Provide the (X, Y) coordinate of the cell's center where the given text is located.  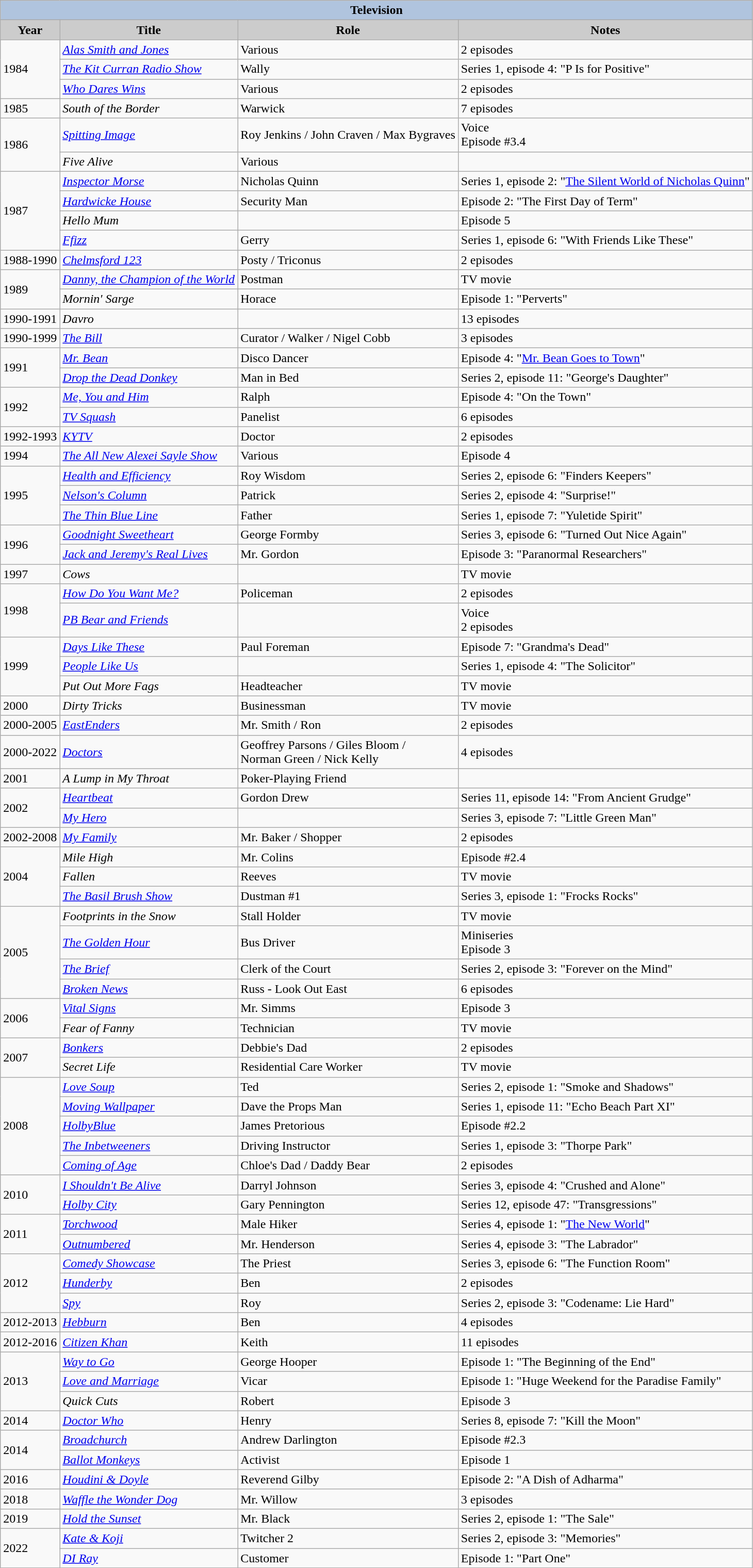
Hunderby (149, 1283)
Series 2, episode 3: "Memories" (605, 1538)
Ffizz (149, 240)
Episode 1: "Part One" (605, 1558)
2002 (30, 808)
Bonkers (149, 1048)
Secret Life (149, 1067)
Postman (348, 280)
Twitcher 2 (348, 1538)
The Inbetweeners (149, 1146)
Roy (348, 1303)
Waffle the Wonder Dog (149, 1499)
Fear of Fanny (149, 1028)
Dirty Tricks (149, 706)
Hebburn (149, 1322)
7 episodes (605, 108)
South of the Border (149, 108)
Horace (348, 299)
Businessman (348, 706)
Mr. Colins (348, 857)
Way to Go (149, 1362)
KYTV (149, 436)
Year (30, 30)
Spitting Image (149, 135)
2002-2008 (30, 837)
2022 (30, 1548)
Andrew Darlington (348, 1440)
Notes (605, 30)
Kate & Koji (149, 1538)
Reverend Gilby (348, 1479)
The Basil Brush Show (149, 896)
2000-2005 (30, 725)
Comedy Showcase (149, 1264)
Episode 3: "Paranormal Researchers" (605, 554)
Danny, the Champion of the World (149, 280)
Series 3, episode 1: "Frocks Rocks" (605, 896)
Series 1, episode 2: "The Silent World of Nicholas Quinn" (605, 181)
Episode 2: "The First Day of Term" (605, 201)
Alas Smith and Jones (149, 50)
2012-2013 (30, 1322)
Television (376, 10)
Ralph (348, 397)
1992-1993 (30, 436)
Headteacher (348, 686)
Mr. Willow (348, 1499)
Episode 2: "A Dish of Adharma" (605, 1479)
2007 (30, 1057)
Goodnight Sweetheart (149, 534)
1987 (30, 210)
Series 1, episode 11: "Echo Beach Part XI" (605, 1106)
Disco Dancer (348, 358)
Bus Driver (348, 943)
Series 4, episode 1: "The New World" (605, 1224)
Citizen Khan (149, 1342)
Broadchurch (149, 1440)
People Like Us (149, 666)
11 episodes (605, 1342)
Vicar (348, 1381)
Holby City (149, 1204)
Voice 2 episodes (605, 620)
Chelmsford 123 (149, 259)
Activist (348, 1460)
2011 (30, 1234)
1985 (30, 108)
Posty / Triconus (348, 259)
1999 (30, 666)
Vital Signs (149, 1008)
Security Man (348, 201)
Warwick (348, 108)
Robert (348, 1401)
George Formby (348, 534)
13 episodes (605, 319)
Coming of Age (149, 1165)
Cows (149, 574)
Broken News (149, 989)
1997 (30, 574)
Policeman (348, 594)
2008 (30, 1126)
Series 1, episode 6: "With Friends Like These" (605, 240)
Jack and Jeremy's Real Lives (149, 554)
Male Hiker (348, 1224)
Mr. Gordon (348, 554)
Geoffrey Parsons / Giles Bloom / Norman Green / Nick Kelly (348, 752)
Who Dares Wins (149, 89)
Technician (348, 1028)
2013 (30, 1381)
Episode 1: "The Beginning of the End" (605, 1362)
Series 2, episode 6: "Finders Keepers" (605, 476)
Gordon Drew (348, 798)
Series 2, episode 1: "The Sale" (605, 1518)
My Hero (149, 818)
2019 (30, 1518)
Gary Pennington (348, 1204)
Love Soup (149, 1087)
The Bill (149, 338)
Ted (348, 1087)
Nelson's Column (149, 495)
The Priest (348, 1264)
Clerk of the Court (348, 969)
Health and Efficiency (149, 476)
Curator / Walker / Nigel Cobb (348, 338)
Series 3, episode 6: "Turned Out Nice Again" (605, 534)
Torchwood (149, 1224)
1990-1991 (30, 319)
1998 (30, 611)
Outnumbered (149, 1244)
TV Squash (149, 417)
Stall Holder (348, 916)
Miniseries Episode 3 (605, 943)
Poker-Playing Friend (348, 778)
Love and Marriage (149, 1381)
2010 (30, 1195)
Episode #2.2 (605, 1126)
2006 (30, 1018)
Footprints in the Snow (149, 916)
1988-1990 (30, 259)
Roy Wisdom (348, 476)
Paul Foreman (348, 647)
Series 2, episode 3: "Forever on the Mind" (605, 969)
Mile High (149, 857)
Quick Cuts (149, 1401)
Episode 1 (605, 1460)
1991 (30, 368)
Series 3, episode 4: "Crushed and Alone" (605, 1185)
Darryl Johnson (348, 1185)
The Kit Curran Radio Show (149, 69)
2000-2022 (30, 752)
Put Out More Fags (149, 686)
My Family (149, 837)
Episode 1: "Huge Weekend for the Paradise Family" (605, 1381)
Mr. Bean (149, 358)
Wally (348, 69)
The Brief (149, 969)
Inspector Morse (149, 181)
Residential Care Worker (348, 1067)
James Pretorious (348, 1126)
Mornin' Sarge (149, 299)
Series 3, episode 6: "The Function Room" (605, 1264)
Series 2, episode 11: "George's Daughter" (605, 378)
2004 (30, 876)
Series 2, episode 1: "Smoke and Shadows" (605, 1087)
A Lump in My Throat (149, 778)
Spy (149, 1303)
Dustman #1 (348, 896)
Doctors (149, 752)
Doctor Who (149, 1420)
Days Like These (149, 647)
Driving Instructor (348, 1146)
1989 (30, 289)
Five Alive (149, 161)
Episode 4: "Mr. Bean Goes to Town" (605, 358)
2005 (30, 952)
Episode 5 (605, 220)
The Thin Blue Line (149, 515)
Role (348, 30)
Fallen (149, 876)
Ballot Monkeys (149, 1460)
Mr. Black (348, 1518)
How Do You Want Me? (149, 594)
Series 8, episode 7: "Kill the Moon" (605, 1420)
Mr. Henderson (348, 1244)
Dave the Props Man (348, 1106)
Gerry (348, 240)
Moving Wallpaper (149, 1106)
1984 (30, 69)
2001 (30, 778)
Mr. Baker / Shopper (348, 837)
The All New Alexei Sayle Show (149, 456)
Debbie's Dad (348, 1048)
Mr. Smith / Ron (348, 725)
Man in Bed (348, 378)
Episode #2.3 (605, 1440)
Series 4, episode 3: "The Labrador" (605, 1244)
1992 (30, 407)
2000 (30, 706)
1996 (30, 544)
1995 (30, 495)
Heartbeat (149, 798)
Series 1, episode 7: "Yuletide Spirit" (605, 515)
Doctor (348, 436)
Roy Jenkins / John Craven / Max Bygraves (348, 135)
Reeves (348, 876)
2012-2016 (30, 1342)
Title (149, 30)
PB Bear and Friends (149, 620)
I Shouldn't Be Alive (149, 1185)
Nicholas Quinn (348, 181)
1986 (30, 144)
Hold the Sunset (149, 1518)
2012 (30, 1283)
Series 12, episode 47: "Transgressions" (605, 1204)
Hello Mum (149, 220)
Episode 4: "On the Town" (605, 397)
Panelist (348, 417)
1994 (30, 456)
The Golden Hour (149, 943)
Series 1, episode 4: "P Is for Positive" (605, 69)
Series 11, episode 14: "From Ancient Grudge" (605, 798)
Series 2, episode 4: "Surprise!" (605, 495)
EastEnders (149, 725)
Customer (348, 1558)
2016 (30, 1479)
Mr. Simms (348, 1008)
Chloe's Dad / Daddy Bear (348, 1165)
2018 (30, 1499)
DI Ray (149, 1558)
Episode 1: "Perverts" (605, 299)
Russ - Look Out East (348, 989)
Series 1, episode 4: "The Solicitor" (605, 666)
HolbyBlue (149, 1126)
Davro (149, 319)
Drop the Dead Donkey (149, 378)
Hardwicke House (149, 201)
Father (348, 515)
Henry (348, 1420)
Series 3, episode 7: "Little Green Man" (605, 818)
1990-1999 (30, 338)
Series 2, episode 3: "Codename: Lie Hard" (605, 1303)
Patrick (348, 495)
Episode 4 (605, 456)
Series 1, episode 3: "Thorpe Park" (605, 1146)
Me, You and Him (149, 397)
Episode #2.4 (605, 857)
Houdini & Doyle (149, 1479)
George Hooper (348, 1362)
Keith (348, 1342)
Voice Episode #3.4 (605, 135)
Episode 7: "Grandma's Dead" (605, 647)
